Locate the cell with the specified text and output its (x, y) center coordinate. 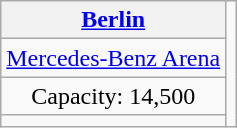
Capacity: 14,500 (114, 96)
Mercedes-Benz Arena (114, 58)
Berlin (114, 20)
